Provide the (x, y) coordinate of the cell's center where the given text is located.  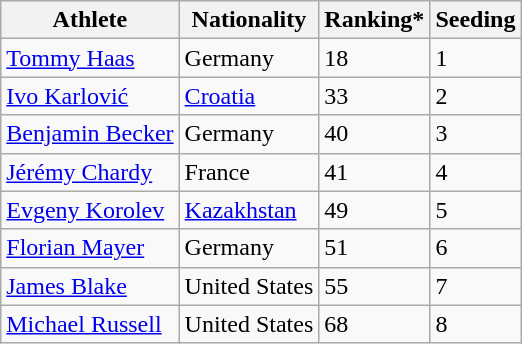
Nationality (249, 20)
Jérémy Chardy (90, 172)
Ranking* (374, 20)
3 (476, 134)
2 (476, 96)
55 (374, 286)
5 (476, 210)
51 (374, 248)
8 (476, 324)
Ivo Karlović (90, 96)
Tommy Haas (90, 58)
49 (374, 210)
France (249, 172)
Athlete (90, 20)
Evgeny Korolev (90, 210)
33 (374, 96)
Croatia (249, 96)
Benjamin Becker (90, 134)
41 (374, 172)
6 (476, 248)
1 (476, 58)
4 (476, 172)
7 (476, 286)
James Blake (90, 286)
Michael Russell (90, 324)
Kazakhstan (249, 210)
Florian Mayer (90, 248)
Seeding (476, 20)
68 (374, 324)
40 (374, 134)
18 (374, 58)
